Find where the given text appears and provide that cell's center as (x, y) coordinate. 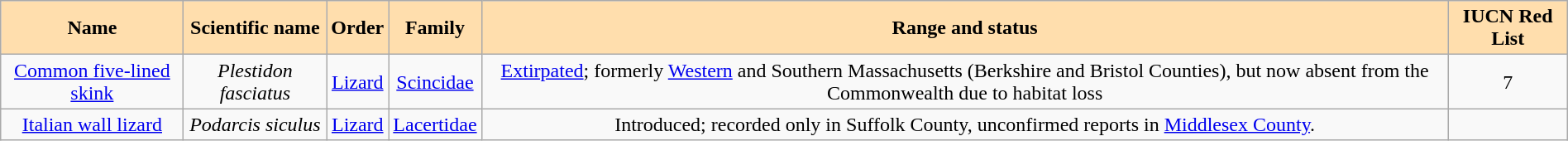
Extirpated; formerly Western and Southern Massachusetts (Berkshire and Bristol Counties), but now absent from the Commonwealth due to habitat loss (964, 81)
IUCN Red List (1508, 28)
Lacertidae (435, 124)
Scientific name (255, 28)
7 (1508, 81)
Order (357, 28)
Plestidon fasciatus (255, 81)
Introduced; recorded only in Suffolk County, unconfirmed reports in Middlesex County. (964, 124)
Common five-lined skink (93, 81)
Family (435, 28)
Scincidae (435, 81)
Range and status (964, 28)
Podarcis siculus (255, 124)
Italian wall lizard (93, 124)
Name (93, 28)
